Scan for the cell matching the given text and deliver its (X, Y) coordinate at center. 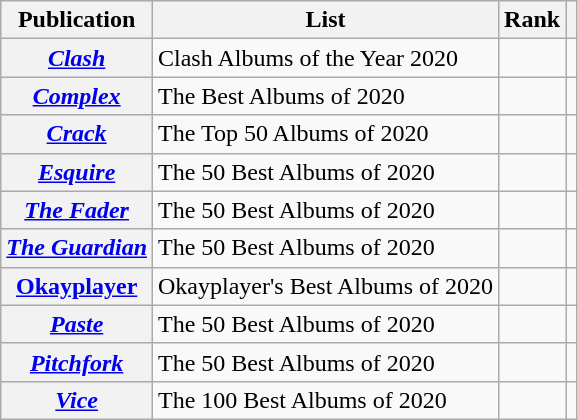
The Top 50 Albums of 2020 (326, 134)
Paste (77, 324)
Clash Albums of the Year 2020 (326, 58)
Complex (77, 96)
Esquire (77, 172)
Vice (77, 400)
Okayplayer (77, 286)
Pitchfork (77, 362)
The Fader (77, 210)
The 100 Best Albums of 2020 (326, 400)
List (326, 20)
Clash (77, 58)
Okayplayer's Best Albums of 2020 (326, 286)
Crack (77, 134)
The Best Albums of 2020 (326, 96)
Rank (532, 20)
The Guardian (77, 248)
Publication (77, 20)
